Extract the (x, y) coordinate from the center of the cell holding the provided text.  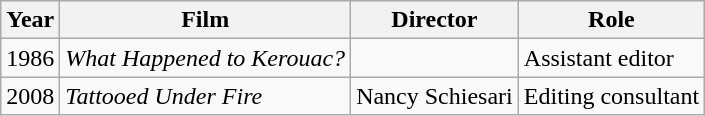
Editing consultant (611, 96)
Nancy Schiesari (435, 96)
1986 (30, 58)
Tattooed Under Fire (206, 96)
Role (611, 20)
Film (206, 20)
Assistant editor (611, 58)
Year (30, 20)
2008 (30, 96)
What Happened to Kerouac? (206, 58)
Director (435, 20)
